Return the [X, Y] coordinate for the center point of the cell that contains the specified text.  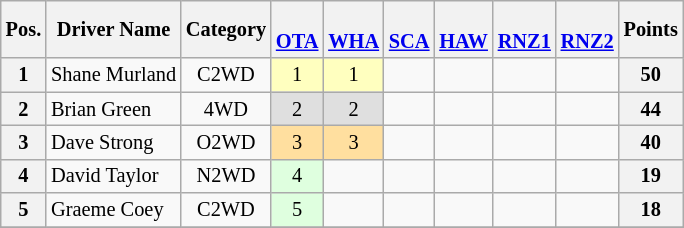
OTA [297, 29]
RNZ1 [524, 29]
Points [651, 29]
Pos. [24, 29]
RNZ2 [588, 29]
18 [651, 210]
SCA [409, 29]
WHA [354, 29]
Category [226, 29]
Graeme Coey [114, 210]
4WD [226, 109]
40 [651, 142]
Shane Murland [114, 75]
Dave Strong [114, 142]
Driver Name [114, 29]
N2WD [226, 176]
19 [651, 176]
Brian Green [114, 109]
50 [651, 75]
O2WD [226, 142]
HAW [463, 29]
44 [651, 109]
David Taylor [114, 176]
